Pinpoint the cell where the given text exists, returning its [x, y] midpoint coordinate. 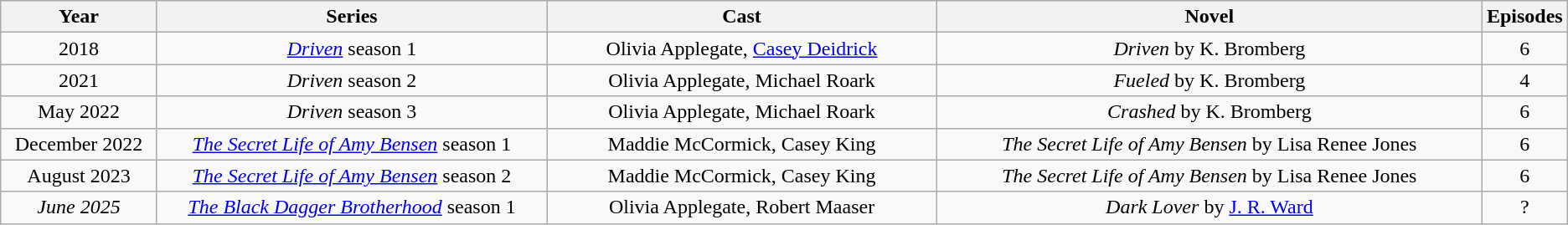
2018 [79, 49]
Olivia Applegate, Casey Deidrick [742, 49]
Driven season 3 [352, 112]
4 [1524, 80]
Cast [742, 17]
? [1524, 207]
Olivia Applegate, Robert Maaser [742, 207]
Series [352, 17]
Fueled by K. Bromberg [1210, 80]
2021 [79, 80]
The Secret Life of Amy Bensen season 2 [352, 176]
June 2025 [79, 207]
Crashed by K. Bromberg [1210, 112]
December 2022 [79, 144]
Driven season 1 [352, 49]
Driven season 2 [352, 80]
August 2023 [79, 176]
The Black Dagger Brotherhood season 1 [352, 207]
May 2022 [79, 112]
Driven by K. Bromberg [1210, 49]
Episodes [1524, 17]
Dark Lover by J. R. Ward [1210, 207]
Novel [1210, 17]
Year [79, 17]
The Secret Life of Amy Bensen season 1 [352, 144]
